Find where the given text appears and provide that cell's center as (X, Y) coordinate. 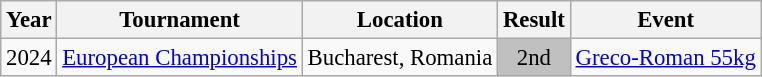
Event (666, 20)
Greco-Roman 55kg (666, 58)
2024 (29, 58)
2nd (534, 58)
European Championships (180, 58)
Tournament (180, 20)
Bucharest, Romania (400, 58)
Location (400, 20)
Year (29, 20)
Result (534, 20)
